Detect which cell encompasses the target text, then output its [X, Y] center coordinate. 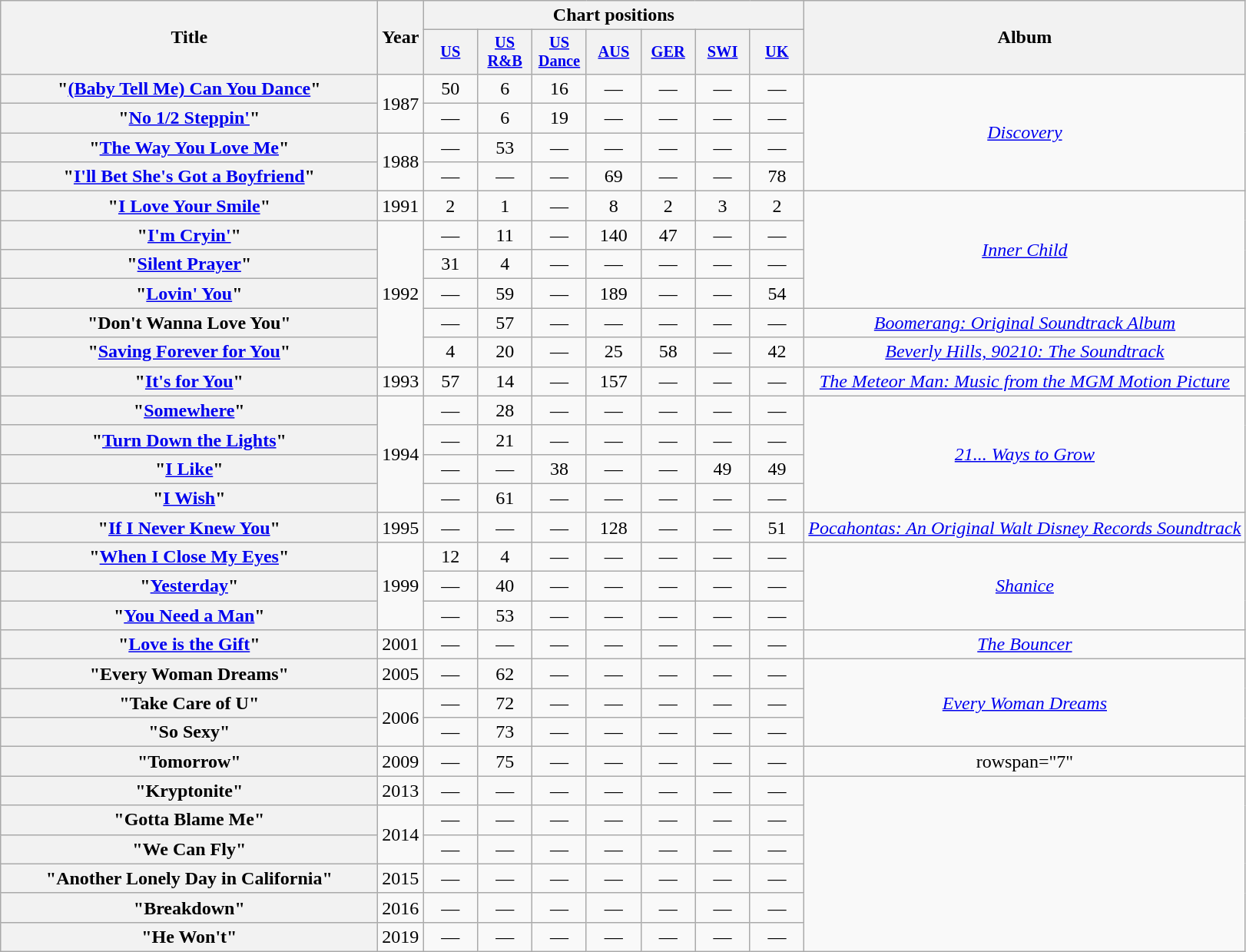
51 [777, 527]
"It's for You" [189, 381]
73 [505, 732]
25 [613, 352]
"If I Never Knew You" [189, 527]
Year [401, 38]
Chart positions [614, 15]
2019 [401, 937]
Beverly Hills, 90210: The Soundtrack [1025, 352]
2014 [401, 834]
14 [505, 381]
Inner Child [1025, 250]
2015 [401, 878]
"Kryptonite" [189, 791]
"So Sexy" [189, 732]
The Meteor Man: Music from the MGM Motion Picture [1025, 381]
2006 [401, 718]
SWI [722, 52]
Boomerang: Original Soundtrack Album [1025, 323]
Pocahontas: An Original Walt Disney Records Soundtrack [1025, 527]
1999 [401, 585]
69 [613, 177]
"He Won't" [189, 937]
"I Wish" [189, 498]
"Saving Forever for You" [189, 352]
78 [777, 177]
"Another Lonely Day in California" [189, 878]
"I Like" [189, 469]
1994 [401, 454]
2016 [401, 907]
"Silent Prayer" [189, 264]
62 [505, 674]
"Lovin' You" [189, 294]
2013 [401, 791]
Album [1025, 38]
1992 [401, 294]
72 [505, 703]
US Dance [559, 52]
Discovery [1025, 132]
UK [777, 52]
128 [613, 527]
"I'll Bet She's Got a Boyfriend" [189, 177]
The Bouncer [1025, 645]
"Take Care of U" [189, 703]
140 [613, 235]
1988 [401, 162]
19 [559, 118]
50 [450, 88]
"I'm Cryin'" [189, 235]
47 [668, 235]
"When I Close My Eyes" [189, 556]
Shanice [1025, 585]
Title [189, 38]
59 [505, 294]
2001 [401, 645]
"No 1/2 Steppin'" [189, 118]
"Somewhere" [189, 410]
GER [668, 52]
"The Way You Love Me" [189, 148]
28 [505, 410]
12 [450, 556]
58 [668, 352]
3 [722, 206]
16 [559, 88]
"Breakdown" [189, 907]
75 [505, 761]
"You Need a Man" [189, 615]
40 [505, 586]
31 [450, 264]
1993 [401, 381]
"We Can Fly" [189, 849]
AUS [613, 52]
11 [505, 235]
"Gotta Blame Me" [189, 820]
21 [505, 440]
1995 [401, 527]
"Every Woman Dreams" [189, 674]
"Tomorrow" [189, 761]
"(Baby Tell Me) Can You Dance" [189, 88]
20 [505, 352]
42 [777, 352]
38 [559, 469]
Every Woman Dreams [1025, 703]
US R&B [505, 52]
2005 [401, 674]
1991 [401, 206]
1 [505, 206]
"Yesterday" [189, 586]
54 [777, 294]
US [450, 52]
2009 [401, 761]
1987 [401, 103]
"I Love Your Smile" [189, 206]
61 [505, 498]
rowspan="7" [1025, 761]
8 [613, 206]
189 [613, 294]
21... Ways to Grow [1025, 454]
"Don't Wanna Love You" [189, 323]
157 [613, 381]
"Turn Down the Lights" [189, 440]
"Love is the Gift" [189, 645]
